Find where the given text appears and provide that cell's center as (x, y) coordinate. 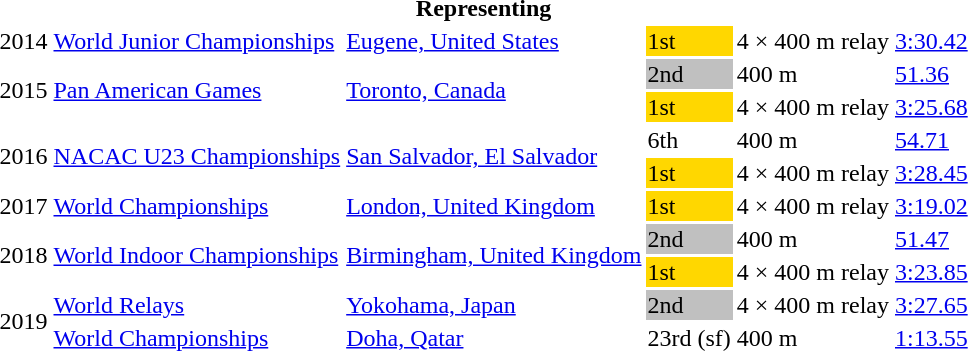
London, United Kingdom (494, 206)
World Junior Championships (197, 41)
World Relays (197, 305)
NACAC U23 Championships (197, 156)
World Indoor Championships (197, 256)
Toronto, Canada (494, 90)
Pan American Games (197, 90)
Birmingham, United Kingdom (494, 256)
Eugene, United States (494, 41)
Yokohama, Japan (494, 305)
San Salvador, El Salvador (494, 156)
6th (689, 140)
World Championships (197, 206)
